Locate the cell with the specified text and output its (x, y) center coordinate. 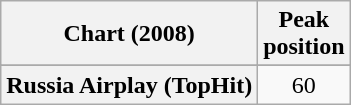
Chart (2008) (130, 34)
Peakposition (304, 34)
Russia Airplay (TopHit) (130, 85)
60 (304, 85)
